Identify which cell holds the provided text, then report its [X, Y] central coordinate. 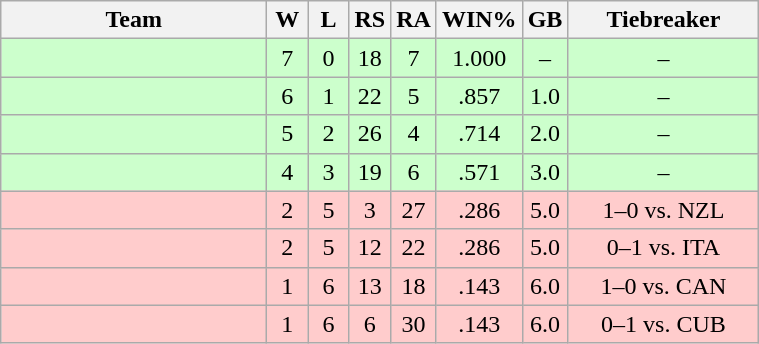
19 [370, 172]
0 [328, 58]
.714 [479, 134]
26 [370, 134]
1–0 vs. NZL [664, 210]
Team [134, 20]
RA [414, 20]
13 [370, 286]
GB [545, 20]
2.0 [545, 134]
L [328, 20]
1.000 [479, 58]
.571 [479, 172]
27 [414, 210]
1.0 [545, 96]
3.0 [545, 172]
WIN% [479, 20]
0–1 vs. ITA [664, 248]
W [288, 20]
30 [414, 324]
0–1 vs. CUB [664, 324]
.857 [479, 96]
12 [370, 248]
RS [370, 20]
Tiebreaker [664, 20]
1–0 vs. CAN [664, 286]
